Identify which cell holds the provided text, then report its [x, y] central coordinate. 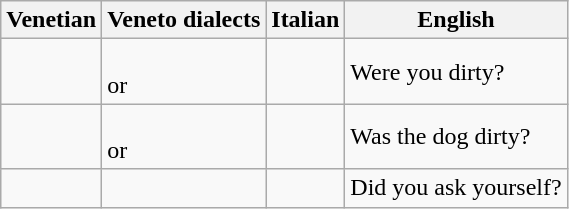
Were you dirty? [456, 72]
Italian [306, 20]
Was the dog dirty? [456, 136]
English [456, 20]
Did you ask yourself? [456, 188]
Venetian [52, 20]
Veneto dialects [184, 20]
